Detect which cell encompasses the target text, then output its [X, Y] center coordinate. 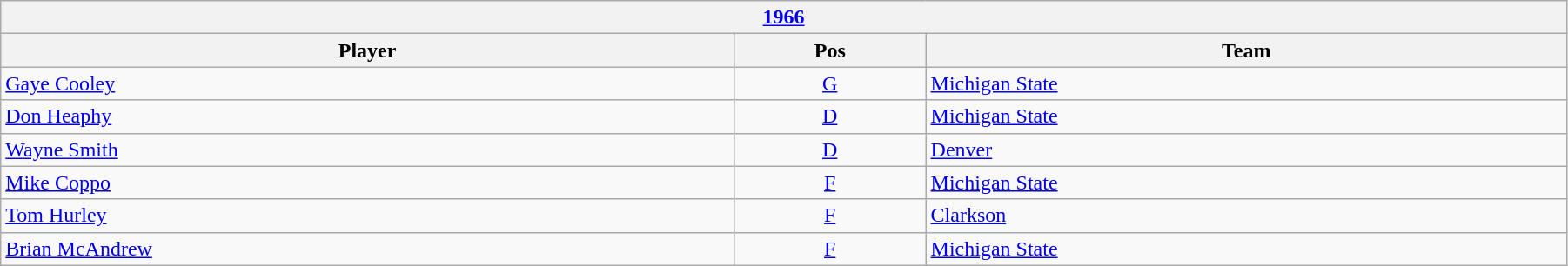
Tom Hurley [367, 216]
Team [1246, 50]
Denver [1246, 150]
Brian McAndrew [367, 249]
Player [367, 50]
Gaye Cooley [367, 83]
Don Heaphy [367, 116]
Pos [830, 50]
Clarkson [1246, 216]
Mike Coppo [367, 183]
Wayne Smith [367, 150]
G [830, 83]
1966 [784, 17]
